Scan for the cell matching the given text and deliver its (X, Y) coordinate at center. 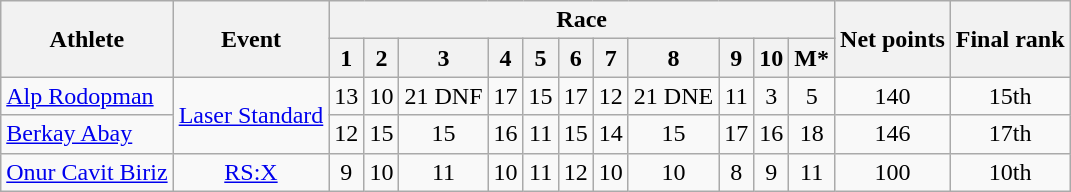
13 (346, 96)
17th (1010, 134)
RS:X (251, 172)
21 DNE (673, 96)
4 (506, 58)
100 (893, 172)
Athlete (87, 39)
18 (812, 134)
Event (251, 39)
M* (812, 58)
1 (346, 58)
21 DNF (444, 96)
Berkay Abay (87, 134)
Final rank (1010, 39)
146 (893, 134)
7 (610, 58)
140 (893, 96)
Race (582, 20)
Onur Cavit Biriz (87, 172)
2 (382, 58)
15th (1010, 96)
10th (1010, 172)
Alp Rodopman (87, 96)
Net points (893, 39)
Laser Standard (251, 115)
14 (610, 134)
6 (576, 58)
